Return (x, y) of the center of cell containing provided text 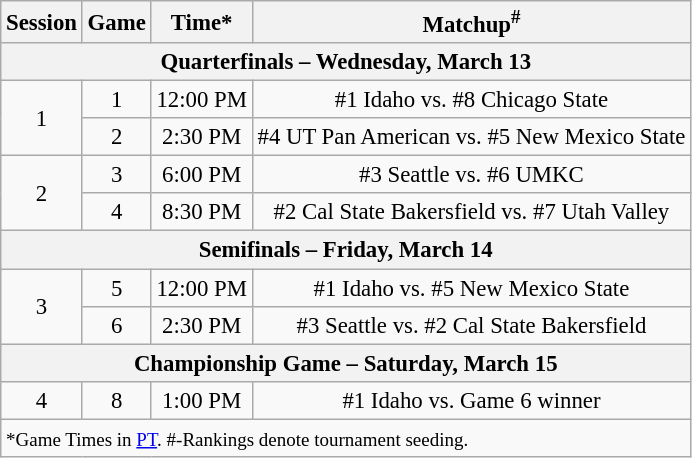
#1 Idaho vs. #5 New Mexico State (472, 288)
Game (116, 22)
#1 Idaho vs. #8 Chicago State (472, 100)
#1 Idaho vs. Game 6 winner (472, 400)
#3 Seattle vs. #2 Cal State Bakersfield (472, 325)
6:00 PM (202, 175)
#4 UT Pan American vs. #5 New Mexico State (472, 137)
*Game Times in PT. #-Rankings denote tournament seeding. (346, 438)
Matchup# (472, 22)
Session (42, 22)
8:30 PM (202, 213)
Championship Game – Saturday, March 15 (346, 363)
#2 Cal State Bakersfield vs. #7 Utah Valley (472, 213)
1:00 PM (202, 400)
5 (116, 288)
8 (116, 400)
Time* (202, 22)
#3 Seattle vs. #6 UMKC (472, 175)
Quarterfinals – Wednesday, March 13 (346, 62)
6 (116, 325)
Semifinals – Friday, March 14 (346, 250)
